Output the [x, y] coordinate of the center of the cell containing the given text.  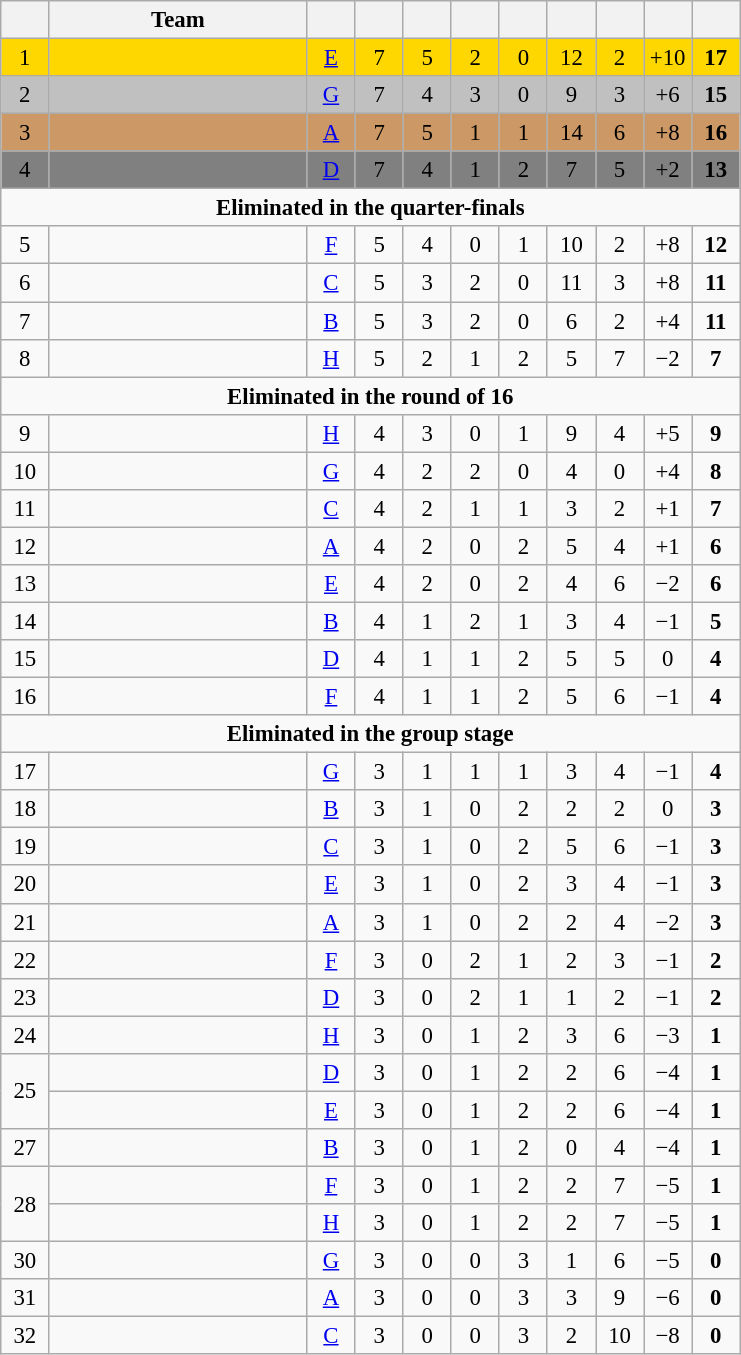
31 [25, 1298]
+10 [668, 58]
−8 [668, 1336]
+2 [668, 170]
25 [25, 1092]
22 [25, 960]
−6 [668, 1298]
19 [25, 847]
−3 [668, 1035]
Team [178, 20]
28 [25, 1204]
Eliminated in the group stage [370, 734]
23 [25, 997]
21 [25, 922]
Eliminated in the round of 16 [370, 396]
27 [25, 1148]
Eliminated in the quarter-finals [370, 208]
20 [25, 885]
18 [25, 809]
+5 [668, 433]
30 [25, 1261]
32 [25, 1336]
+6 [668, 95]
24 [25, 1035]
